Locate the cell with the specified text and output its (x, y) center coordinate. 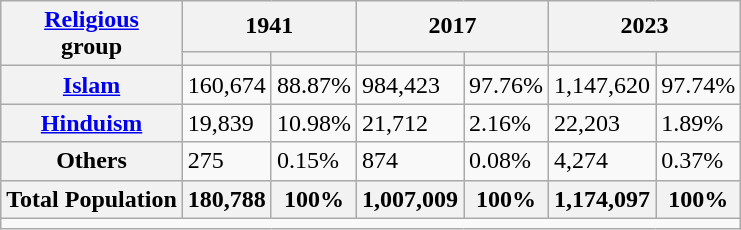
1,174,097 (602, 199)
984,423 (410, 85)
2.16% (506, 123)
4,274 (602, 161)
160,674 (226, 85)
Hinduism (92, 123)
19,839 (226, 123)
97.76% (506, 85)
22,203 (602, 123)
0.08% (506, 161)
1.89% (698, 123)
2023 (645, 26)
275 (226, 161)
Others (92, 161)
88.87% (314, 85)
0.37% (698, 161)
874 (410, 161)
Islam (92, 85)
21,712 (410, 123)
1,007,009 (410, 199)
97.74% (698, 85)
1941 (269, 26)
10.98% (314, 123)
Total Population (92, 199)
180,788 (226, 199)
Religiousgroup (92, 34)
0.15% (314, 161)
1,147,620 (602, 85)
2017 (452, 26)
